Capture the cell that displays the provided text and extract its (X, Y) central coordinate. 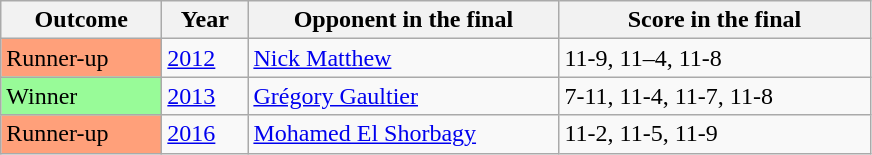
11-2, 11-5, 11-9 (714, 134)
Year (205, 20)
2012 (205, 58)
2016 (205, 134)
Opponent in the final (404, 20)
Winner (82, 96)
Mohamed El Shorbagy (404, 134)
Score in the final (714, 20)
Nick Matthew (404, 58)
Outcome (82, 20)
7-11, 11-4, 11-7, 11-8 (714, 96)
Grégory Gaultier (404, 96)
2013 (205, 96)
11-9, 11–4, 11-8 (714, 58)
